Pinpoint the cell where the given text exists, returning its [x, y] midpoint coordinate. 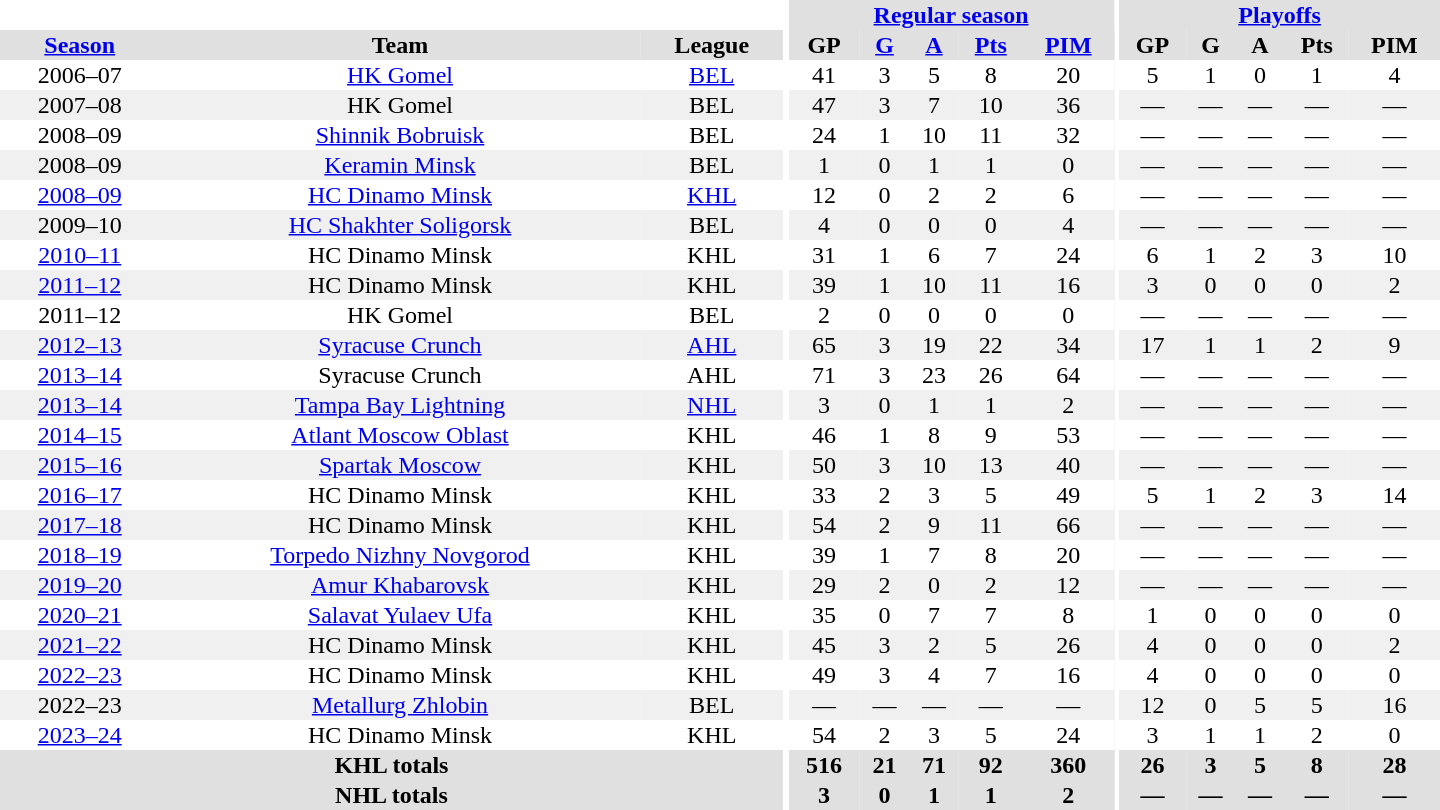
Torpedo Nizhny Novgorod [400, 555]
14 [1394, 495]
Season [80, 45]
47 [824, 105]
31 [824, 255]
Tampa Bay Lightning [400, 405]
65 [824, 345]
2016–17 [80, 495]
40 [1068, 465]
17 [1152, 345]
29 [824, 585]
Playoffs [1280, 15]
41 [824, 75]
2012–13 [80, 345]
Metallurg Zhlobin [400, 705]
2018–19 [80, 555]
22 [991, 345]
Shinnik Bobruisk [400, 135]
League [712, 45]
23 [934, 375]
19 [934, 345]
Amur Khabarovsk [400, 585]
Atlant Moscow Oblast [400, 435]
Keramin Minsk [400, 165]
2017–18 [80, 525]
35 [824, 615]
2010–11 [80, 255]
2021–22 [80, 645]
516 [824, 765]
34 [1068, 345]
360 [1068, 765]
2014–15 [80, 435]
36 [1068, 105]
2006–07 [80, 75]
2009–10 [80, 225]
2023–24 [80, 735]
KHL totals [392, 765]
Salavat Yulaev Ufa [400, 615]
50 [824, 465]
28 [1394, 765]
45 [824, 645]
2020–21 [80, 615]
Spartak Moscow [400, 465]
2015–16 [80, 465]
13 [991, 465]
32 [1068, 135]
2007–08 [80, 105]
21 [884, 765]
66 [1068, 525]
64 [1068, 375]
92 [991, 765]
33 [824, 495]
2019–20 [80, 585]
Regular season [950, 15]
NHL totals [392, 795]
NHL [712, 405]
46 [824, 435]
53 [1068, 435]
HC Shakhter Soligorsk [400, 225]
Team [400, 45]
